Output the (X, Y) coordinate of the center of the cell containing the given text.  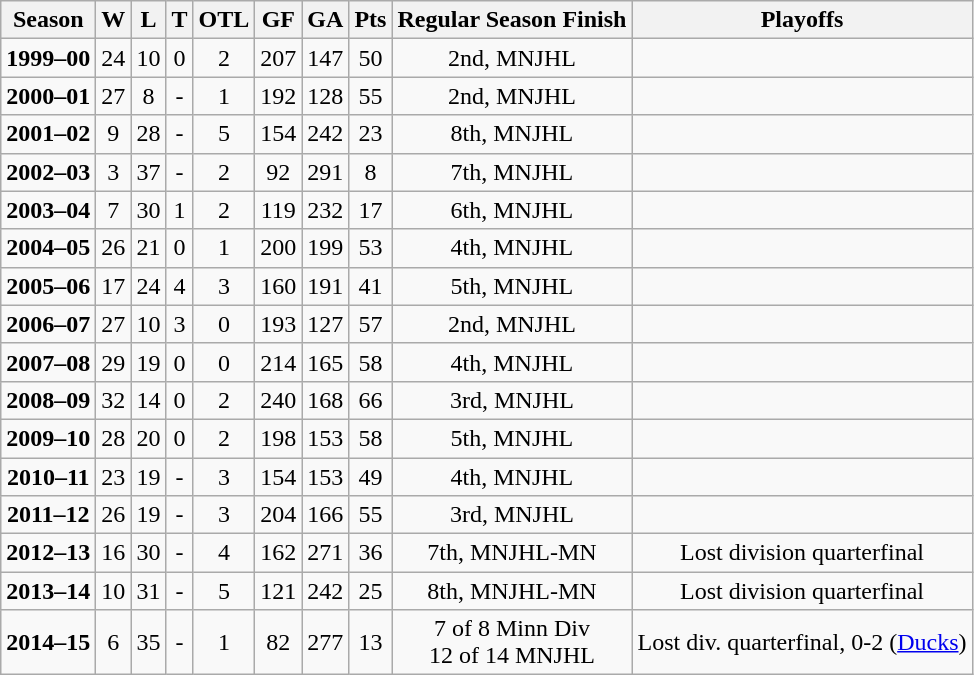
OTL (224, 20)
2008–09 (48, 400)
2005–06 (48, 286)
271 (326, 553)
92 (278, 172)
2004–05 (48, 248)
32 (114, 400)
200 (278, 248)
127 (326, 324)
2000–01 (48, 96)
21 (148, 248)
82 (278, 642)
7th, MNJHL (512, 172)
2002–03 (48, 172)
25 (370, 591)
7th, MNJHL-MN (512, 553)
49 (370, 477)
168 (326, 400)
57 (370, 324)
L (148, 20)
1999–00 (48, 58)
7 (114, 210)
160 (278, 286)
128 (326, 96)
35 (148, 642)
2010–11 (48, 477)
240 (278, 400)
Regular Season Finish (512, 20)
6th, MNJHL (512, 210)
20 (148, 438)
13 (370, 642)
Playoffs (802, 20)
193 (278, 324)
291 (326, 172)
36 (370, 553)
2006–07 (48, 324)
232 (326, 210)
37 (148, 172)
198 (278, 438)
2001–02 (48, 134)
T (180, 20)
7 of 8 Minn Div12 of 14 MNJHL (512, 642)
162 (278, 553)
121 (278, 591)
W (114, 20)
2011–12 (48, 515)
Lost div. quarterfinal, 0-2 (Ducks) (802, 642)
2009–10 (48, 438)
2012–13 (48, 553)
277 (326, 642)
214 (278, 362)
147 (326, 58)
8th, MNJHL (512, 134)
9 (114, 134)
166 (326, 515)
Pts (370, 20)
GF (278, 20)
Season (48, 20)
14 (148, 400)
2013–14 (48, 591)
8th, MNJHL-MN (512, 591)
191 (326, 286)
66 (370, 400)
29 (114, 362)
2003–04 (48, 210)
53 (370, 248)
207 (278, 58)
6 (114, 642)
41 (370, 286)
199 (326, 248)
2007–08 (48, 362)
50 (370, 58)
GA (326, 20)
204 (278, 515)
165 (326, 362)
31 (148, 591)
192 (278, 96)
2014–15 (48, 642)
119 (278, 210)
16 (114, 553)
